Find where the given text appears and provide that cell's center as (x, y) coordinate. 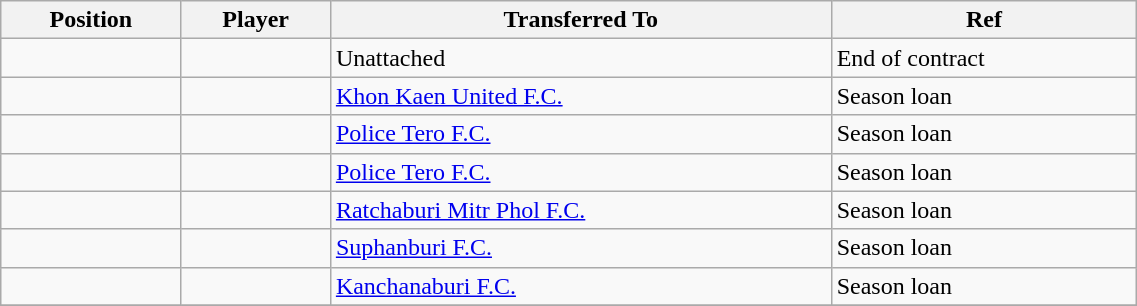
Ref (984, 20)
Player (256, 20)
End of contract (984, 58)
Transferred To (580, 20)
Kanchanaburi F.C. (580, 286)
Unattached (580, 58)
Ratchaburi Mitr Phol F.C. (580, 210)
Position (91, 20)
Suphanburi F.C. (580, 248)
Khon Kaen United F.C. (580, 96)
